Search for the cell housing the specified text and yield its (X, Y) center coordinate. 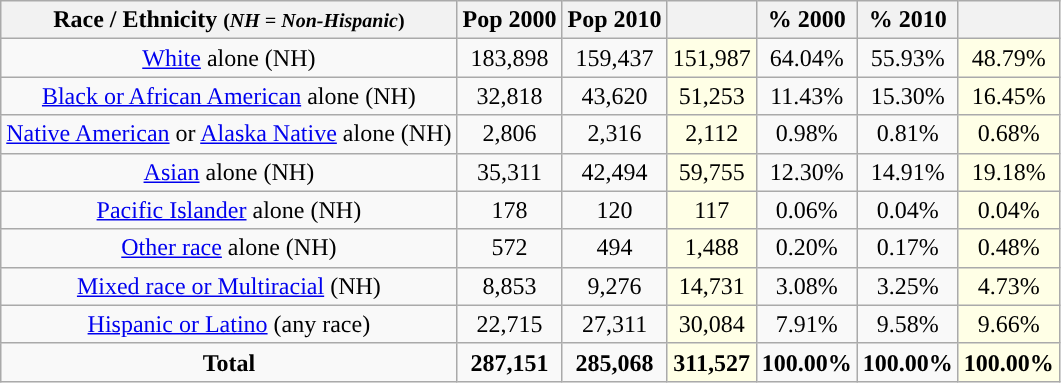
12.30% (806, 172)
9.58% (908, 324)
9.66% (1008, 324)
0.98% (806, 134)
22,715 (510, 324)
7.91% (806, 324)
0.81% (908, 134)
0.06% (806, 210)
27,311 (614, 324)
2,806 (510, 134)
Black or African American alone (NH) (229, 96)
Other race alone (NH) (229, 248)
151,987 (712, 58)
4.73% (1008, 286)
1,488 (712, 248)
494 (614, 248)
19.18% (1008, 172)
% 2010 (908, 20)
3.08% (806, 286)
30,084 (712, 324)
159,437 (614, 58)
51,253 (712, 96)
% 2000 (806, 20)
120 (614, 210)
0.20% (806, 248)
178 (510, 210)
Pacific Islander alone (NH) (229, 210)
48.79% (1008, 58)
35,311 (510, 172)
572 (510, 248)
0.68% (1008, 134)
11.43% (806, 96)
117 (712, 210)
Asian alone (NH) (229, 172)
0.17% (908, 248)
White alone (NH) (229, 58)
3.25% (908, 286)
43,620 (614, 96)
2,316 (614, 134)
Pop 2010 (614, 20)
16.45% (1008, 96)
Pop 2000 (510, 20)
Hispanic or Latino (any race) (229, 324)
59,755 (712, 172)
42,494 (614, 172)
0.48% (1008, 248)
14,731 (712, 286)
Race / Ethnicity (NH = Non-Hispanic) (229, 20)
9,276 (614, 286)
287,151 (510, 362)
183,898 (510, 58)
2,112 (712, 134)
55.93% (908, 58)
Total (229, 362)
285,068 (614, 362)
Native American or Alaska Native alone (NH) (229, 134)
64.04% (806, 58)
15.30% (908, 96)
311,527 (712, 362)
14.91% (908, 172)
8,853 (510, 286)
Mixed race or Multiracial (NH) (229, 286)
32,818 (510, 96)
